Identify which cell holds the provided text, then report its [X, Y] central coordinate. 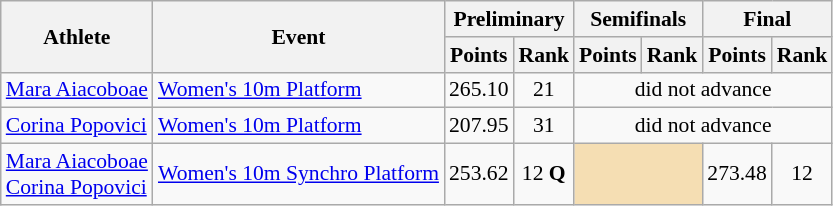
207.95 [478, 126]
12 Q [544, 174]
273.48 [736, 174]
Mara Aiacoboae [77, 90]
Mara AiacoboaeCorina Popovici [77, 174]
12 [802, 174]
Corina Popovici [77, 126]
Athlete [77, 36]
Semifinals [638, 19]
21 [544, 90]
31 [544, 126]
Preliminary [509, 19]
Women's 10m Synchro Platform [298, 174]
265.10 [478, 90]
Final [767, 19]
Event [298, 36]
253.62 [478, 174]
